Extract the [x, y] coordinate from the center of the cell holding the provided text.  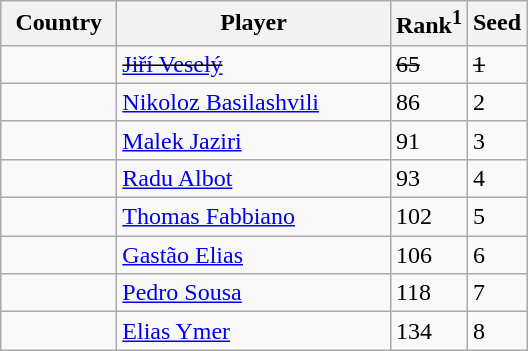
Thomas Fabbiano [254, 217]
4 [496, 178]
Radu Albot [254, 178]
106 [428, 255]
1 [496, 64]
Country [59, 24]
7 [496, 293]
6 [496, 255]
65 [428, 64]
2 [496, 102]
Pedro Sousa [254, 293]
93 [428, 178]
Elias Ymer [254, 331]
102 [428, 217]
Nikoloz Basilashvili [254, 102]
Rank1 [428, 24]
134 [428, 331]
Malek Jaziri [254, 140]
86 [428, 102]
Gastão Elias [254, 255]
Player [254, 24]
3 [496, 140]
Jiří Veselý [254, 64]
118 [428, 293]
5 [496, 217]
91 [428, 140]
8 [496, 331]
Seed [496, 24]
